Scan for the cell matching the given text and deliver its (X, Y) coordinate at center. 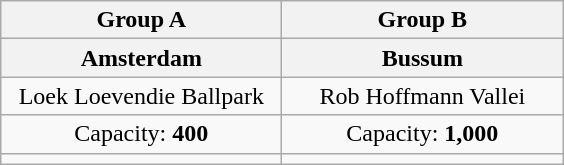
Loek Loevendie Ballpark (142, 96)
Capacity: 1,000 (422, 134)
Bussum (422, 58)
Amsterdam (142, 58)
Group B (422, 20)
Rob Hoffmann Vallei (422, 96)
Capacity: 400 (142, 134)
Group A (142, 20)
